From the cell containing the given text, extract its center point as (x, y) coordinate. 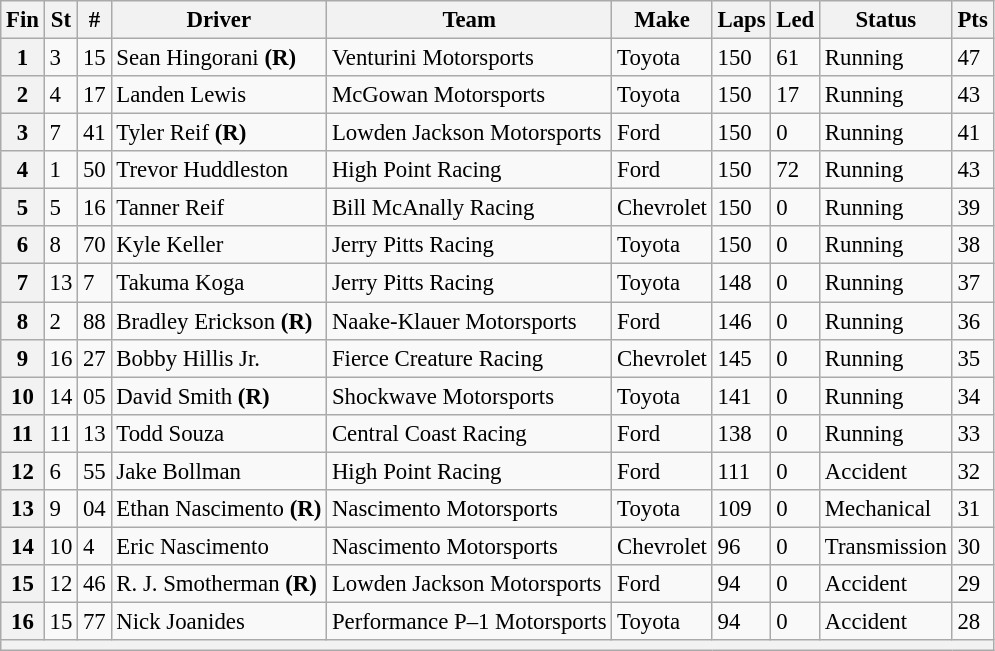
30 (972, 546)
Sean Hingorani (R) (219, 58)
34 (972, 396)
Naake-Klauer Motorsports (470, 321)
47 (972, 58)
Tyler Reif (R) (219, 133)
146 (742, 321)
111 (742, 471)
Bradley Erickson (R) (219, 321)
Transmission (886, 546)
Mechanical (886, 509)
David Smith (R) (219, 396)
Nick Joanides (219, 621)
32 (972, 471)
Bill McAnally Racing (470, 208)
72 (796, 170)
Status (886, 20)
50 (94, 170)
28 (972, 621)
109 (742, 509)
38 (972, 245)
Todd Souza (219, 433)
27 (94, 358)
96 (742, 546)
145 (742, 358)
Fin (23, 20)
05 (94, 396)
Trevor Huddleston (219, 170)
Team (470, 20)
Performance P–1 Motorsports (470, 621)
Eric Nascimento (219, 546)
Takuma Koga (219, 283)
33 (972, 433)
Kyle Keller (219, 245)
Jake Bollman (219, 471)
Ethan Nascimento (R) (219, 509)
Fierce Creature Racing (470, 358)
141 (742, 396)
29 (972, 584)
70 (94, 245)
Landen Lewis (219, 95)
Make (662, 20)
Shockwave Motorsports (470, 396)
04 (94, 509)
36 (972, 321)
Tanner Reif (219, 208)
77 (94, 621)
46 (94, 584)
31 (972, 509)
55 (94, 471)
R. J. Smotherman (R) (219, 584)
138 (742, 433)
Central Coast Racing (470, 433)
Bobby Hillis Jr. (219, 358)
35 (972, 358)
Pts (972, 20)
St (60, 20)
Venturini Motorsports (470, 58)
88 (94, 321)
39 (972, 208)
McGowan Motorsports (470, 95)
# (94, 20)
Laps (742, 20)
37 (972, 283)
Driver (219, 20)
61 (796, 58)
Led (796, 20)
148 (742, 283)
